Scan for the cell matching the given text and deliver its [X, Y] coordinate at center. 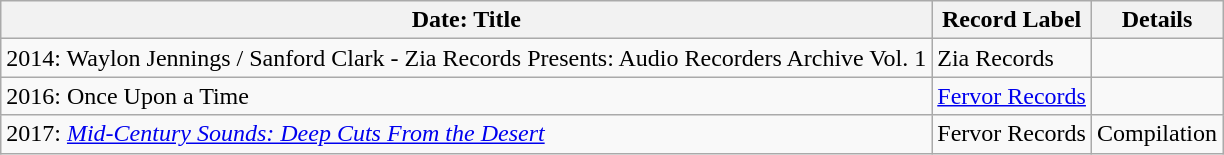
Compilation [1156, 134]
Zia Records [1012, 58]
Date: Title [466, 20]
2017: Mid-Century Sounds: Deep Cuts From the Desert [466, 134]
Details [1156, 20]
2016: Once Upon a Time [466, 96]
2014: Waylon Jennings / Sanford Clark - Zia Records Presents: Audio Recorders Archive Vol. 1 [466, 58]
Record Label [1012, 20]
